Extract the (x, y) coordinate from the center of the cell holding the provided text.  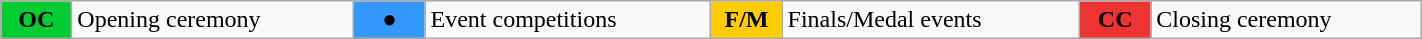
Opening ceremony (213, 20)
F/M (746, 20)
● (390, 20)
Closing ceremony (1286, 20)
Event competitions (568, 20)
CC (1116, 20)
OC (36, 20)
Finals/Medal events (931, 20)
